From the cell containing the given text, extract its center point as (x, y) coordinate. 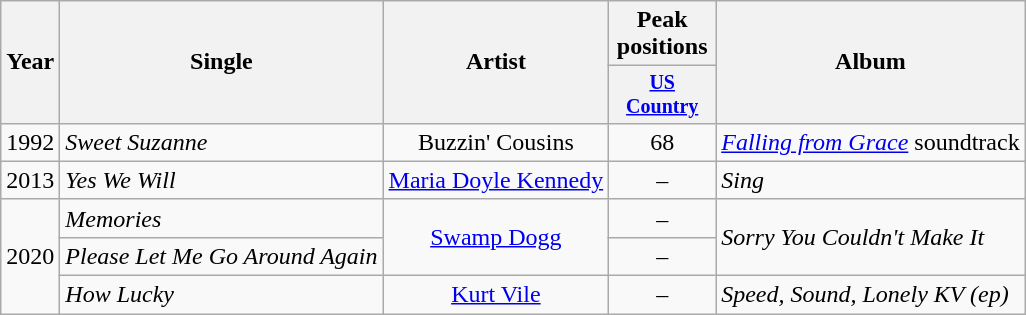
Single (222, 62)
Please Let Me Go Around Again (222, 256)
Kurt Vile (496, 295)
Memories (222, 218)
Speed, Sound, Lonely KV (ep) (870, 295)
Year (30, 62)
US Country (662, 94)
Album (870, 62)
Sorry You Couldn't Make It (870, 237)
Falling from Grace soundtrack (870, 142)
Yes We Will (222, 180)
How Lucky (222, 295)
Sweet Suzanne (222, 142)
Sing (870, 180)
Buzzin' Cousins (496, 142)
2020 (30, 256)
68 (662, 142)
2013 (30, 180)
Artist (496, 62)
Maria Doyle Kennedy (496, 180)
Peak positions (662, 34)
Swamp Dogg (496, 237)
1992 (30, 142)
